Locate the cell with the specified text and output its [x, y] center coordinate. 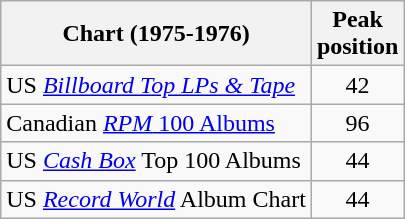
US Record World Album Chart [156, 199]
42 [357, 85]
Canadian RPM 100 Albums [156, 123]
Chart (1975-1976) [156, 34]
96 [357, 123]
US Cash Box Top 100 Albums [156, 161]
US Billboard Top LPs & Tape [156, 85]
Peakposition [357, 34]
